Extract the [X, Y] coordinate from the center of the cell holding the provided text.  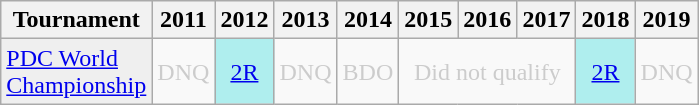
2018 [606, 20]
BDO [368, 72]
2011 [184, 20]
2015 [428, 20]
2017 [546, 20]
PDC World Championship [76, 72]
2014 [368, 20]
Did not qualify [488, 72]
Tournament [76, 20]
2012 [244, 20]
2019 [666, 20]
2013 [306, 20]
2016 [488, 20]
